From the cell containing the given text, extract its center point as [X, Y] coordinate. 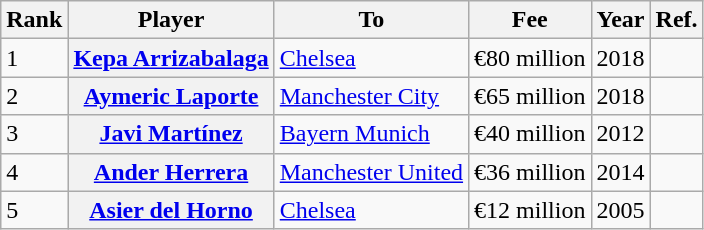
Rank [34, 20]
Manchester City [371, 96]
€40 million [530, 134]
Javi Martínez [171, 134]
Ref. [676, 20]
To [371, 20]
5 [34, 210]
2005 [620, 210]
2 [34, 96]
Kepa Arrizabalaga [171, 58]
Asier del Horno [171, 210]
Manchester United [371, 172]
2012 [620, 134]
Fee [530, 20]
3 [34, 134]
€12 million [530, 210]
Year [620, 20]
€36 million [530, 172]
2014 [620, 172]
1 [34, 58]
Aymeric Laporte [171, 96]
€65 million [530, 96]
€80 million [530, 58]
Ander Herrera [171, 172]
4 [34, 172]
Bayern Munich [371, 134]
Player [171, 20]
